From the cell containing the given text, extract its center point as [x, y] coordinate. 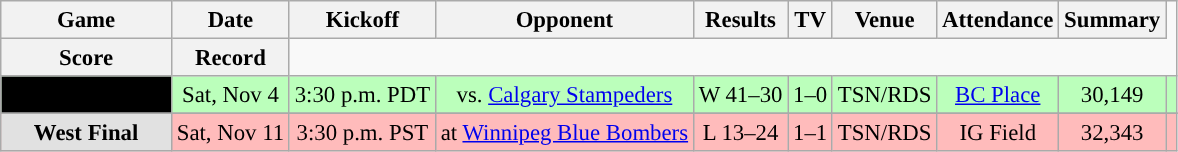
Date [230, 20]
30,149 [1112, 95]
Attendance [998, 20]
W 41–30 [740, 95]
Results [740, 20]
1–1 [810, 133]
3:30 p.m. PST [362, 133]
Venue [884, 20]
L 13–24 [740, 133]
3:30 p.m. PDT [362, 95]
Sat, Nov 11 [230, 133]
Score [86, 58]
West Semi-Final [86, 95]
West Final [86, 133]
Kickoff [362, 20]
32,343 [1112, 133]
Sat, Nov 4 [230, 95]
Game [86, 20]
1–0 [810, 95]
TV [810, 20]
IG Field [998, 133]
Opponent [564, 20]
at Winnipeg Blue Bombers [564, 133]
Summary [1112, 20]
vs. Calgary Stampeders [564, 95]
Record [230, 58]
BC Place [998, 95]
